Capture the cell that displays the provided text and extract its [x, y] central coordinate. 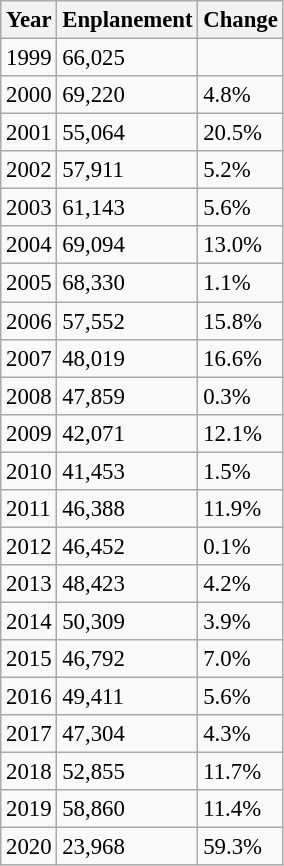
13.0% [240, 245]
2004 [29, 245]
46,792 [128, 659]
2000 [29, 95]
1999 [29, 58]
2014 [29, 621]
50,309 [128, 621]
66,025 [128, 58]
Year [29, 20]
1.5% [240, 471]
2018 [29, 772]
23,968 [128, 847]
69,094 [128, 245]
57,552 [128, 321]
0.1% [240, 546]
2007 [29, 358]
41,453 [128, 471]
4.3% [240, 734]
Enplanement [128, 20]
7.0% [240, 659]
2012 [29, 546]
2006 [29, 321]
2008 [29, 396]
2003 [29, 208]
2009 [29, 433]
2002 [29, 170]
2016 [29, 697]
15.8% [240, 321]
2020 [29, 847]
4.2% [240, 584]
11.7% [240, 772]
49,411 [128, 697]
4.8% [240, 95]
0.3% [240, 396]
69,220 [128, 95]
48,019 [128, 358]
11.9% [240, 509]
1.1% [240, 283]
46,388 [128, 509]
2015 [29, 659]
Change [240, 20]
46,452 [128, 546]
58,860 [128, 809]
68,330 [128, 283]
2019 [29, 809]
2013 [29, 584]
16.6% [240, 358]
2017 [29, 734]
61,143 [128, 208]
2001 [29, 133]
48,423 [128, 584]
5.2% [240, 170]
42,071 [128, 433]
3.9% [240, 621]
2005 [29, 283]
47,304 [128, 734]
20.5% [240, 133]
59.3% [240, 847]
11.4% [240, 809]
55,064 [128, 133]
2010 [29, 471]
47,859 [128, 396]
2011 [29, 509]
12.1% [240, 433]
52,855 [128, 772]
57,911 [128, 170]
